Return the (X, Y) coordinate for the center point of the cell that contains the specified text.  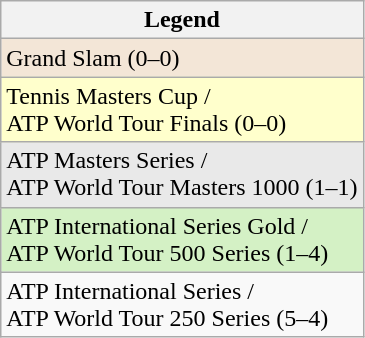
Legend (182, 20)
ATP International Series / ATP World Tour 250 Series (5–4) (182, 304)
ATP International Series Gold / ATP World Tour 500 Series (1–4) (182, 240)
ATP Masters Series / ATP World Tour Masters 1000 (1–1) (182, 174)
Grand Slam (0–0) (182, 58)
Tennis Masters Cup / ATP World Tour Finals (0–0) (182, 110)
